Identify which cell holds the provided text, then report its [x, y] central coordinate. 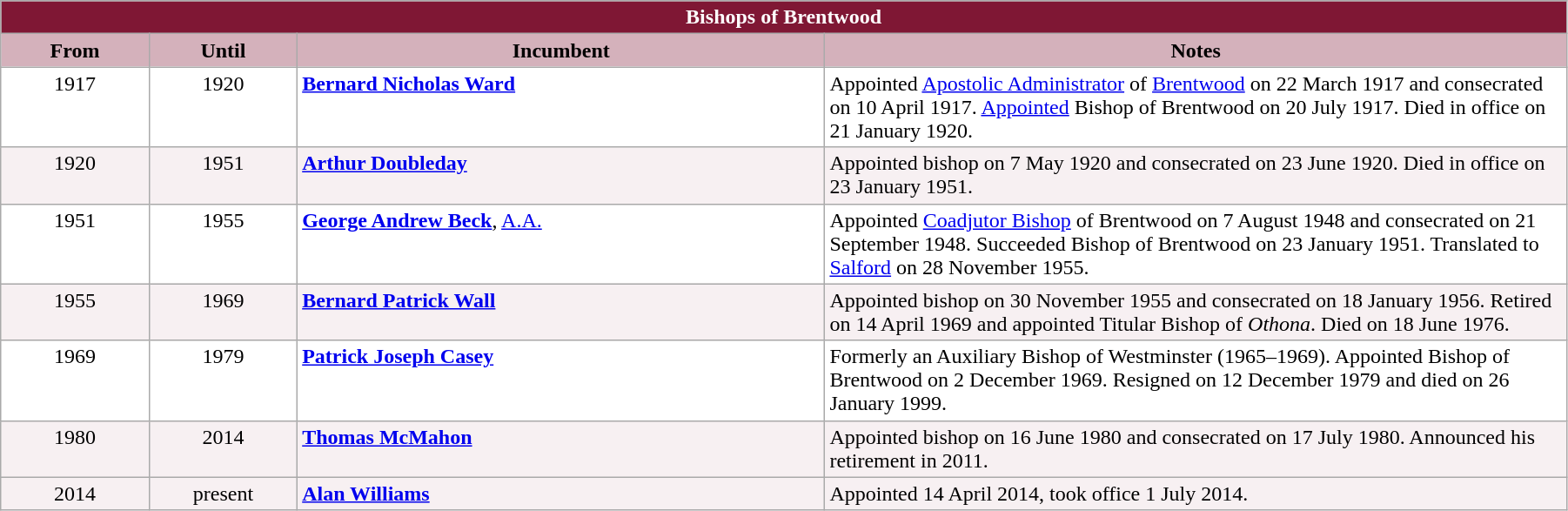
Notes [1196, 50]
Arthur Doubleday [561, 176]
Bernard Patrick Wall [561, 312]
1917 [75, 107]
Until [223, 50]
Bernard Nicholas Ward [561, 107]
Appointed 14 April 2014, took office 1 July 2014. [1196, 494]
1980 [75, 449]
George Andrew Beck, A.A. [561, 244]
Alan Williams [561, 494]
Appointed bishop on 16 June 1980 and consecrated on 17 July 1980. Announced his retirement in 2011. [1196, 449]
1979 [223, 380]
Patrick Joseph Casey [561, 380]
Thomas McMahon [561, 449]
From [75, 50]
Bishops of Brentwood [784, 17]
Incumbent [561, 50]
present [223, 494]
Appointed bishop on 7 May 1920 and consecrated on 23 June 1920. Died in office on 23 January 1951. [1196, 176]
